Pinpoint the cell where the given text exists, returning its (X, Y) midpoint coordinate. 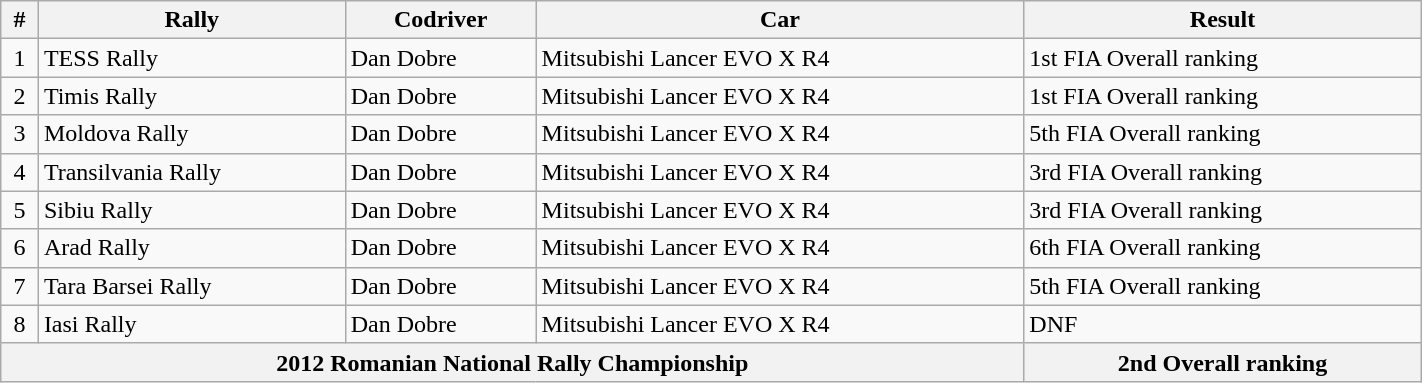
Moldova Rally (192, 134)
Sibiu Rally (192, 210)
Tara Barsei Rally (192, 286)
Rally (192, 20)
DNF (1222, 324)
2nd Overall ranking (1222, 362)
Car (780, 20)
Timis Rally (192, 96)
Transilvania Rally (192, 172)
Arad Rally (192, 248)
# (20, 20)
4 (20, 172)
6th FIA Overall ranking (1222, 248)
7 (20, 286)
Iasi Rally (192, 324)
6 (20, 248)
Codriver (440, 20)
3 (20, 134)
Result (1222, 20)
TESS Rally (192, 58)
1 (20, 58)
8 (20, 324)
2 (20, 96)
5 (20, 210)
2012 Romanian National Rally Championship (512, 362)
